Search for the cell housing the specified text and yield its (x, y) center coordinate. 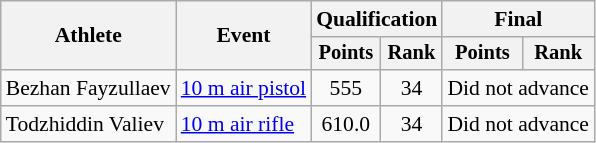
Athlete (88, 36)
610.0 (346, 124)
Event (244, 36)
Todzhiddin Valiev (88, 124)
555 (346, 88)
Qualification (376, 19)
10 m air pistol (244, 88)
Bezhan Fayzullaev (88, 88)
Final (518, 19)
10 m air rifle (244, 124)
